Capture the cell that displays the provided text and extract its (X, Y) central coordinate. 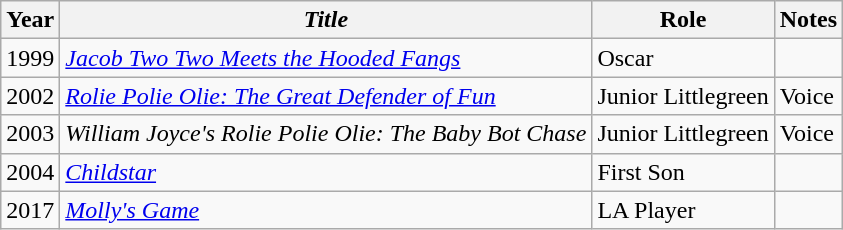
2017 (30, 210)
2003 (30, 134)
2004 (30, 172)
Rolie Polie Olie: The Great Defender of Fun (326, 96)
Oscar (683, 58)
1999 (30, 58)
Notes (808, 20)
2002 (30, 96)
LA Player (683, 210)
William Joyce's Rolie Polie Olie: The Baby Bot Chase (326, 134)
Role (683, 20)
Title (326, 20)
Jacob Two Two Meets the Hooded Fangs (326, 58)
Molly's Game (326, 210)
Year (30, 20)
Childstar (326, 172)
First Son (683, 172)
